Locate the cell with the specified text and output its [x, y] center coordinate. 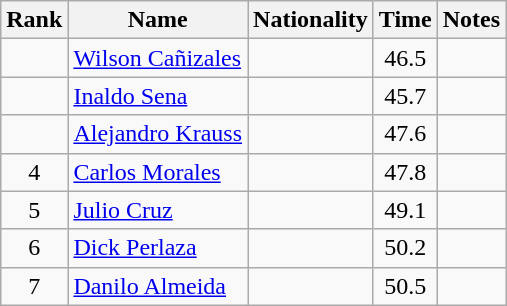
5 [34, 210]
Julio Cruz [158, 210]
50.5 [405, 286]
4 [34, 172]
47.8 [405, 172]
47.6 [405, 134]
50.2 [405, 248]
Wilson Cañizales [158, 58]
Carlos Morales [158, 172]
Nationality [311, 20]
45.7 [405, 96]
6 [34, 248]
46.5 [405, 58]
7 [34, 286]
Time [405, 20]
Rank [34, 20]
Name [158, 20]
Notes [471, 20]
Inaldo Sena [158, 96]
49.1 [405, 210]
Dick Perlaza [158, 248]
Danilo Almeida [158, 286]
Alejandro Krauss [158, 134]
